Scan for the cell matching the given text and deliver its (x, y) coordinate at center. 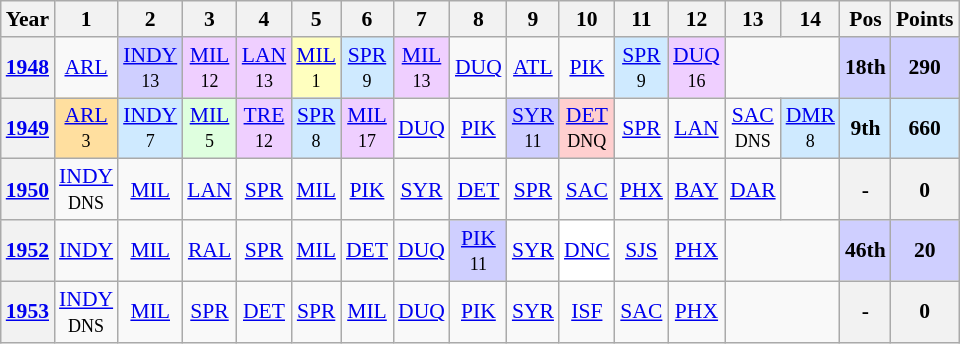
INDY (86, 250)
9th (866, 128)
SYR11 (533, 128)
9 (533, 19)
MIL17 (367, 128)
MIL5 (209, 128)
MIL13 (422, 68)
1952 (28, 250)
DUQ16 (696, 68)
LAN13 (264, 68)
20 (925, 250)
2 (150, 19)
ATL (533, 68)
1949 (28, 128)
ARL (86, 68)
Pos (866, 19)
12 (696, 19)
Points (925, 19)
1950 (28, 190)
INDY7 (150, 128)
SACDNS (753, 128)
DETDNQ (587, 128)
14 (810, 19)
PIK11 (478, 250)
8 (478, 19)
7 (422, 19)
46th (866, 250)
11 (642, 19)
290 (925, 68)
1953 (28, 312)
5 (316, 19)
10 (587, 19)
RAL (209, 250)
MIL1 (316, 68)
13 (753, 19)
Year (28, 19)
SJS (642, 250)
BAY (696, 190)
4 (264, 19)
ISF (587, 312)
MIL12 (209, 68)
3 (209, 19)
6 (367, 19)
DMR8 (810, 128)
INDY13 (150, 68)
1 (86, 19)
18th (866, 68)
TRE12 (264, 128)
DNC (587, 250)
660 (925, 128)
1948 (28, 68)
DAR (753, 190)
SPR8 (316, 128)
ARL3 (86, 128)
